Return the (x, y) coordinate for the center point of the cell that contains the specified text.  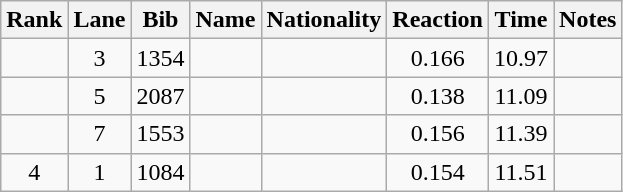
2087 (160, 96)
Reaction (438, 20)
1084 (160, 172)
Notes (588, 20)
0.166 (438, 58)
11.51 (520, 172)
7 (100, 134)
11.39 (520, 134)
1553 (160, 134)
Lane (100, 20)
1354 (160, 58)
4 (34, 172)
1 (100, 172)
Nationality (324, 20)
Time (520, 20)
Rank (34, 20)
Name (226, 20)
5 (100, 96)
0.156 (438, 134)
3 (100, 58)
Bib (160, 20)
10.97 (520, 58)
0.154 (438, 172)
11.09 (520, 96)
0.138 (438, 96)
